Detect which cell encompasses the target text, then output its [x, y] center coordinate. 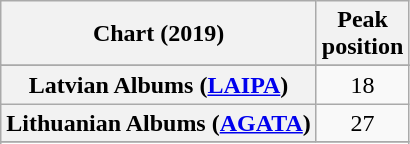
Latvian Albums (LAIPA) [159, 85]
Lithuanian Albums (AGATA) [159, 123]
18 [362, 85]
Chart (2019) [159, 34]
Peakposition [362, 34]
27 [362, 123]
